Return [X, Y] of the center of cell containing provided text 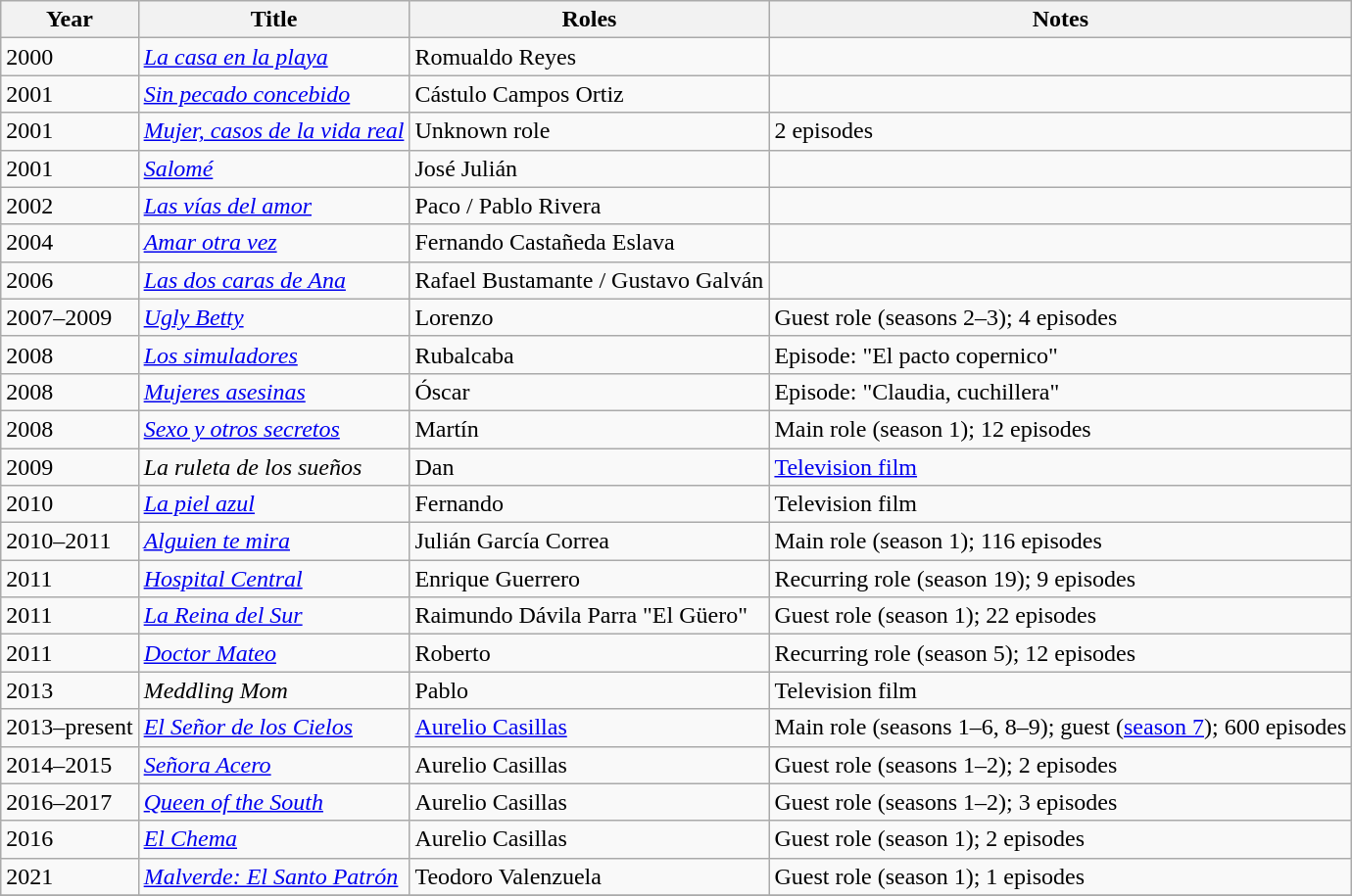
José Julián [590, 168]
Raimundo Dávila Parra "El Güero" [590, 616]
2013–present [70, 728]
Notes [1060, 20]
Queen of the South [274, 802]
Salomé [274, 168]
Cástulo Campos Ortiz [590, 94]
Las vías del amor [274, 206]
Guest role (season 1); 1 episodes [1060, 876]
Amar otra vez [274, 243]
2000 [70, 57]
Roberto [590, 653]
Sin pecado concebido [274, 94]
Meddling Mom [274, 690]
Hospital Central [274, 579]
Year [70, 20]
Señora Acero [274, 765]
Unknown role [590, 131]
Los simuladores [274, 354]
Paco / Pablo Rivera [590, 206]
La Reina del Sur [274, 616]
La ruleta de los sueños [274, 467]
La piel azul [274, 504]
2014–2015 [70, 765]
Recurring role (season 5); 12 episodes [1060, 653]
Roles [590, 20]
2007–2009 [70, 317]
2 episodes [1060, 131]
2021 [70, 876]
Episode: "Claudia, cuchillera" [1060, 392]
2013 [70, 690]
2004 [70, 243]
Dan [590, 467]
2009 [70, 467]
Fernando Castañeda Eslava [590, 243]
La casa en la playa [274, 57]
2016 [70, 839]
Guest role (season 1); 22 episodes [1060, 616]
Mujer, casos de la vida real [274, 131]
2002 [70, 206]
Sexo y otros secretos [274, 429]
Malverde: El Santo Patrón [274, 876]
Martín [590, 429]
2010–2011 [70, 542]
Episode: "El pacto copernico" [1060, 354]
Enrique Guerrero [590, 579]
Guest role (seasons 1–2); 3 episodes [1060, 802]
Main role (season 1); 12 episodes [1060, 429]
Pablo [590, 690]
2016–2017 [70, 802]
Rubalcaba [590, 354]
Guest role (seasons 2–3); 4 episodes [1060, 317]
Rafael Bustamante / Gustavo Galván [590, 280]
2010 [70, 504]
Doctor Mateo [274, 653]
Alguien te mira [274, 542]
Teodoro Valenzuela [590, 876]
Guest role (seasons 1–2); 2 episodes [1060, 765]
El Señor de los Cielos [274, 728]
Main role (seasons 1–6, 8–9); guest (season 7); 600 episodes [1060, 728]
2006 [70, 280]
Las dos caras de Ana [274, 280]
Main role (season 1); 116 episodes [1060, 542]
Recurring role (season 19); 9 episodes [1060, 579]
Title [274, 20]
Julián García Correa [590, 542]
Mujeres asesinas [274, 392]
Ugly Betty [274, 317]
Lorenzo [590, 317]
El Chema [274, 839]
Fernando [590, 504]
Guest role (season 1); 2 episodes [1060, 839]
Óscar [590, 392]
Romualdo Reyes [590, 57]
